Provide the (X, Y) coordinate of the cell's center where the given text is located.  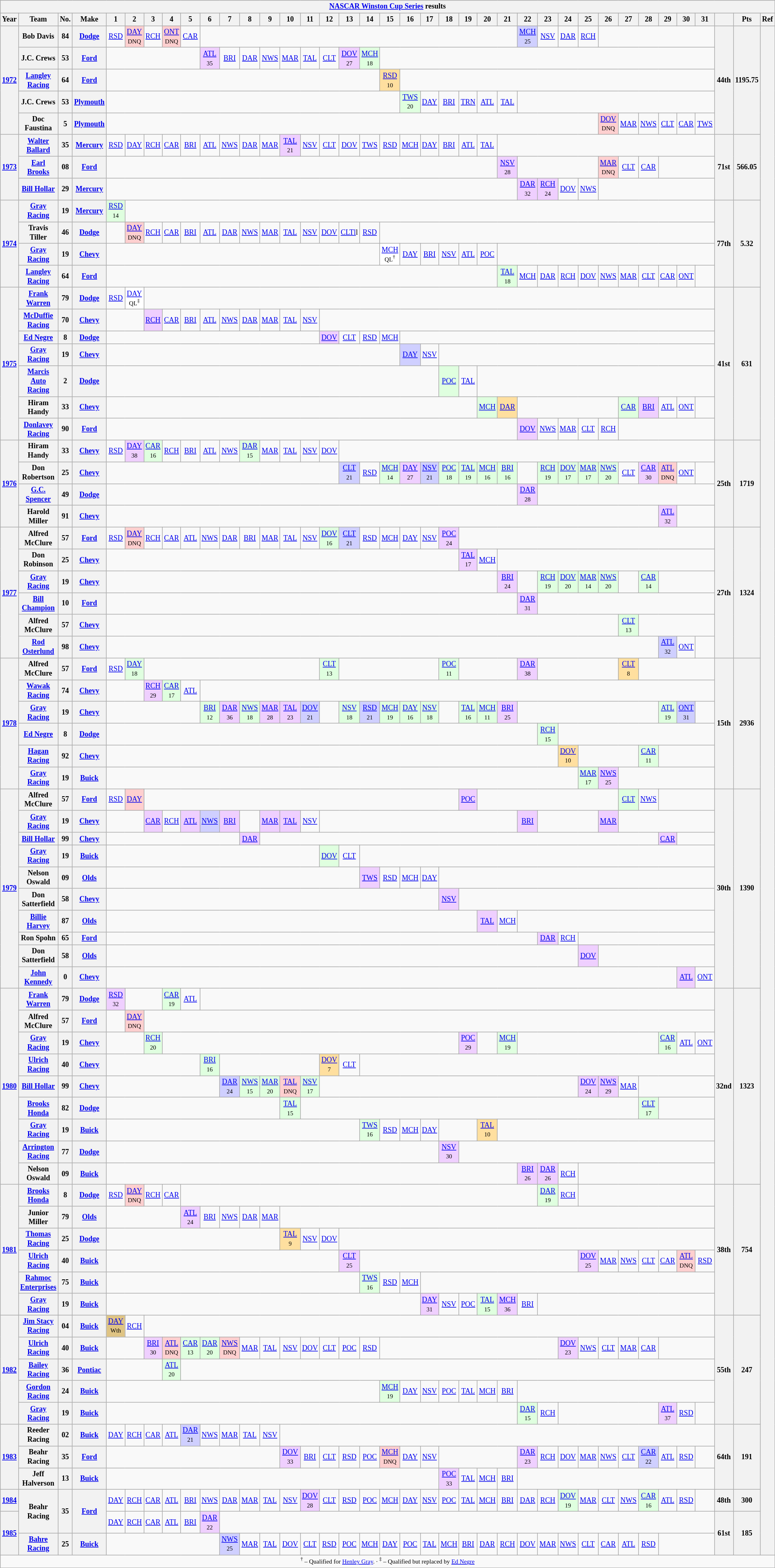
DAR38 (528, 669)
11 (310, 19)
1976 (10, 484)
ATL19 (668, 713)
1980 (10, 1086)
1719 (747, 484)
1973 (10, 167)
DOV16 (329, 538)
DAR19 (548, 1195)
CAR14 (649, 582)
RSD14 (116, 211)
15th (724, 724)
1985 (10, 1533)
DAY38 (134, 451)
1983 (10, 1457)
1978 (10, 724)
DOV24 (588, 1086)
DAR26 (548, 1174)
MCH25 (528, 37)
15 (390, 19)
5.32 (747, 244)
RCH 19 (548, 473)
Jeff Halverson (38, 1479)
BRI30 (153, 1348)
Reeder Racing (38, 1435)
Team (38, 19)
TALDNQ (290, 1086)
1 (116, 19)
TWS20 (410, 102)
TAL21 (290, 145)
TAL16 (468, 713)
TAL10 (487, 1130)
28 (649, 19)
BRI16 (209, 1065)
RCH24 (548, 189)
71st (724, 167)
DAR23 (528, 1457)
DOV19 (568, 1501)
ATL24 (190, 1217)
Earl Brooks (38, 167)
4 (172, 19)
7 (230, 19)
TAL17 (468, 560)
27 (628, 19)
TRN (468, 102)
TAL18 (507, 276)
MCH14 (390, 473)
CAR22 (649, 1457)
CLT17 (649, 1108)
1984 (10, 1501)
48th (724, 1501)
DAR28 (528, 495)
DOV28 (310, 1501)
CAR17 (172, 691)
NWS20 (609, 582)
POC11 (449, 669)
30 (686, 19)
MCHQL† (390, 255)
DAY16 (410, 713)
NWSDNQ (230, 1348)
MAR20 (270, 1086)
98 (65, 647)
TAL9 (290, 1239)
22 (528, 19)
17 (430, 19)
MCH11 (487, 713)
Bill Champion (38, 604)
Gordon Racing (38, 1391)
02 (65, 1435)
1979 (10, 889)
70 (65, 320)
ONT31 (686, 713)
Bahre Racing (38, 1544)
ONTDNQ (172, 37)
1390 (747, 889)
DOV27 (349, 58)
MAR28 (270, 713)
ATL35 (209, 58)
BRI24 (507, 582)
1975 (10, 364)
CAR13 (190, 1348)
Travis Tiller (38, 233)
36 (65, 1370)
Doc Faustina (38, 124)
DOV17 (568, 473)
DOV10 (568, 756)
DOV20 (568, 582)
55th (724, 1369)
41st (724, 364)
1324 (747, 593)
McDuffie Racing (38, 320)
RCH20 (153, 1043)
NSV30 (449, 1152)
RCH19 (548, 582)
Rahmoc Enterprises (38, 1283)
DOV25 (588, 1261)
Walter Ballard (38, 145)
3 (153, 19)
191 (747, 1457)
CAR30 (649, 473)
25th (724, 484)
MCHDNQ (390, 1457)
754 (747, 1250)
Rod Osterlund (38, 647)
1977 (10, 593)
38th (724, 1250)
1974 (10, 244)
08 (65, 167)
DAR31 (528, 604)
DAY18 (134, 669)
20 (487, 19)
1981 (10, 1250)
MCH16 (487, 473)
65 (65, 939)
† – Qualified for Henley Gray. · ‡ – Qualified but replaced by Ed Negre (387, 1562)
RCH15 (548, 734)
DAY27 (410, 473)
DOV21 (310, 713)
Make (89, 19)
23 (548, 19)
16 (410, 19)
Hagan Racing (38, 756)
Jim Stacy Racing (38, 1326)
82 (65, 1108)
Pts (747, 19)
MCH36 (507, 1305)
NWS 20 (609, 473)
90 (65, 429)
84 (65, 37)
Ron Spohn (38, 939)
DOVDNQ (609, 124)
9 (270, 19)
G.C. Spencer (38, 495)
61st (724, 1533)
BRI12 (209, 713)
POC29 (468, 1043)
TAL19 (468, 473)
77th (724, 244)
DOV33 (290, 1457)
74 (65, 691)
Marcis Auto Racing (38, 381)
DOV7 (329, 1065)
CLT25 (349, 1261)
Year (10, 19)
DAR36 (230, 713)
300 (747, 1501)
185 (747, 1533)
RSD21 (370, 713)
RSD10 (390, 80)
Arrington Racing (38, 1152)
32nd (724, 1086)
BRI25 (507, 713)
75 (65, 1283)
POC33 (449, 1479)
NSV17 (310, 1086)
MAR14 (588, 582)
NWS29 (609, 1086)
ATL20 (172, 1370)
BRI 16 (507, 473)
18 (449, 19)
Don Robinson (38, 560)
91 (65, 516)
247 (747, 1369)
77 (65, 1152)
21 (507, 19)
Pontiac (89, 1370)
Wawak Racing (38, 691)
No. (65, 19)
DAR22 (209, 1522)
1195.75 (747, 80)
Donlavey Racing (38, 429)
DAR24 (230, 1086)
TAL23 (290, 713)
46 (65, 233)
14 (370, 19)
Don Robertson (38, 473)
CAR11 (649, 756)
27th (724, 593)
26 (609, 19)
1972 (10, 80)
631 (747, 364)
CLT8 (628, 669)
1323 (747, 1086)
Bob Davis (38, 37)
NWS18 (250, 713)
DOV23 (568, 1348)
DAY31 (430, 1305)
2936 (747, 724)
BRI26 (528, 1174)
NSV28 (507, 167)
566.05 (747, 167)
1982 (10, 1369)
DAR20 (209, 1348)
POC18 (449, 473)
Junior Miller (38, 1217)
MCH18 (370, 58)
NSV21 (430, 473)
ATL37 (668, 1413)
RCH29 (153, 691)
Thomas Racing (38, 1239)
0 (65, 978)
NASCAR Winston Cup Series results (387, 6)
DAYWth (116, 1326)
MARDNQ (609, 167)
CAR19 (172, 999)
CLTll (349, 233)
Harold Miller (38, 516)
31 (705, 19)
04 (65, 1326)
NWS15 (250, 1086)
DAYQL‡ (134, 298)
DAR21 (190, 1435)
John Kennedy (38, 978)
44th (724, 80)
RSD32 (116, 999)
87 (65, 921)
49 (65, 495)
12 (329, 19)
Billie Harvey (38, 921)
Bailey Racing (38, 1370)
64th (724, 1457)
DAR32 (528, 189)
6 (209, 19)
92 (65, 756)
Ref (768, 19)
POC24 (449, 538)
30th (724, 889)
